Capture the cell that displays the provided text and extract its (X, Y) central coordinate. 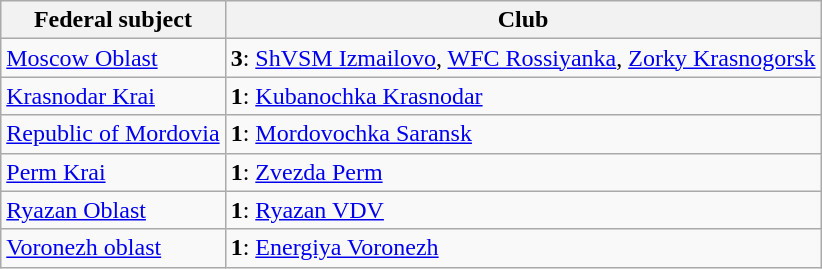
1: Energiya Voronezh (523, 248)
Moscow Oblast (113, 58)
Republic of Mordovia (113, 134)
Federal subject (113, 20)
3: ShVSM Izmailovo, WFC Rossiyanka, Zorky Krasnogorsk (523, 58)
Ryazan Oblast (113, 210)
Perm Krai (113, 172)
1: Mordovochka Saransk (523, 134)
Voronezh oblast (113, 248)
1: Kubanochka Krasnodar (523, 96)
Krasnodar Krai (113, 96)
Club (523, 20)
1: Zvezda Perm (523, 172)
1: Ryazan VDV (523, 210)
